Detect which cell encompasses the target text, then output its [X, Y] center coordinate. 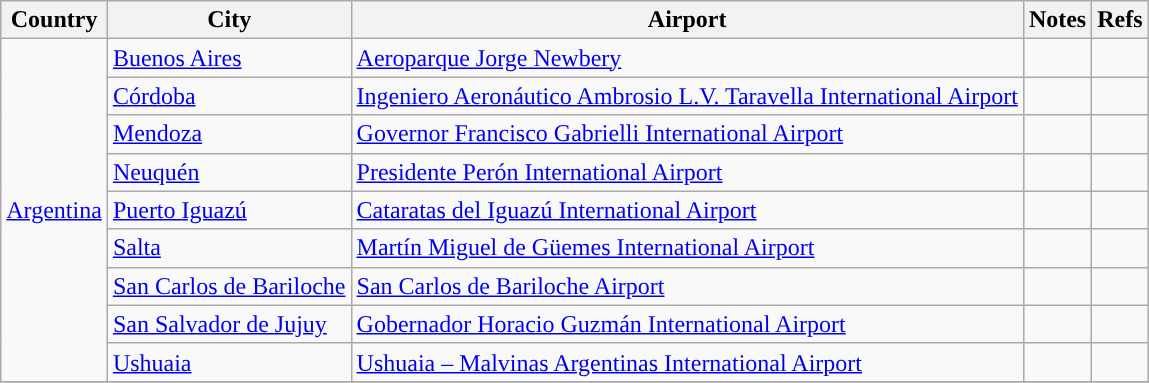
Neuquén [229, 172]
Notes [1057, 20]
Mendoza [229, 134]
Gobernador Horacio Guzmán International Airport [687, 324]
Aeroparque Jorge Newbery [687, 58]
Salta [229, 248]
Refs [1120, 20]
Airport [687, 20]
San Carlos de Bariloche Airport [687, 286]
Presidente Perón International Airport [687, 172]
Country [54, 20]
Governor Francisco Gabrielli International Airport [687, 134]
Puerto Iguazú [229, 210]
Martín Miguel de Güemes International Airport [687, 248]
San Salvador de Jujuy [229, 324]
Cataratas del Iguazú International Airport [687, 210]
Ushuaia [229, 362]
Buenos Aires [229, 58]
Córdoba [229, 96]
Ingeniero Aeronáutico Ambrosio L.V. Taravella International Airport [687, 96]
Ushuaia – Malvinas Argentinas International Airport [687, 362]
San Carlos de Bariloche [229, 286]
Argentina [54, 210]
City [229, 20]
